For the text-containing cell, return its midpoint in (X, Y) coordinate format. 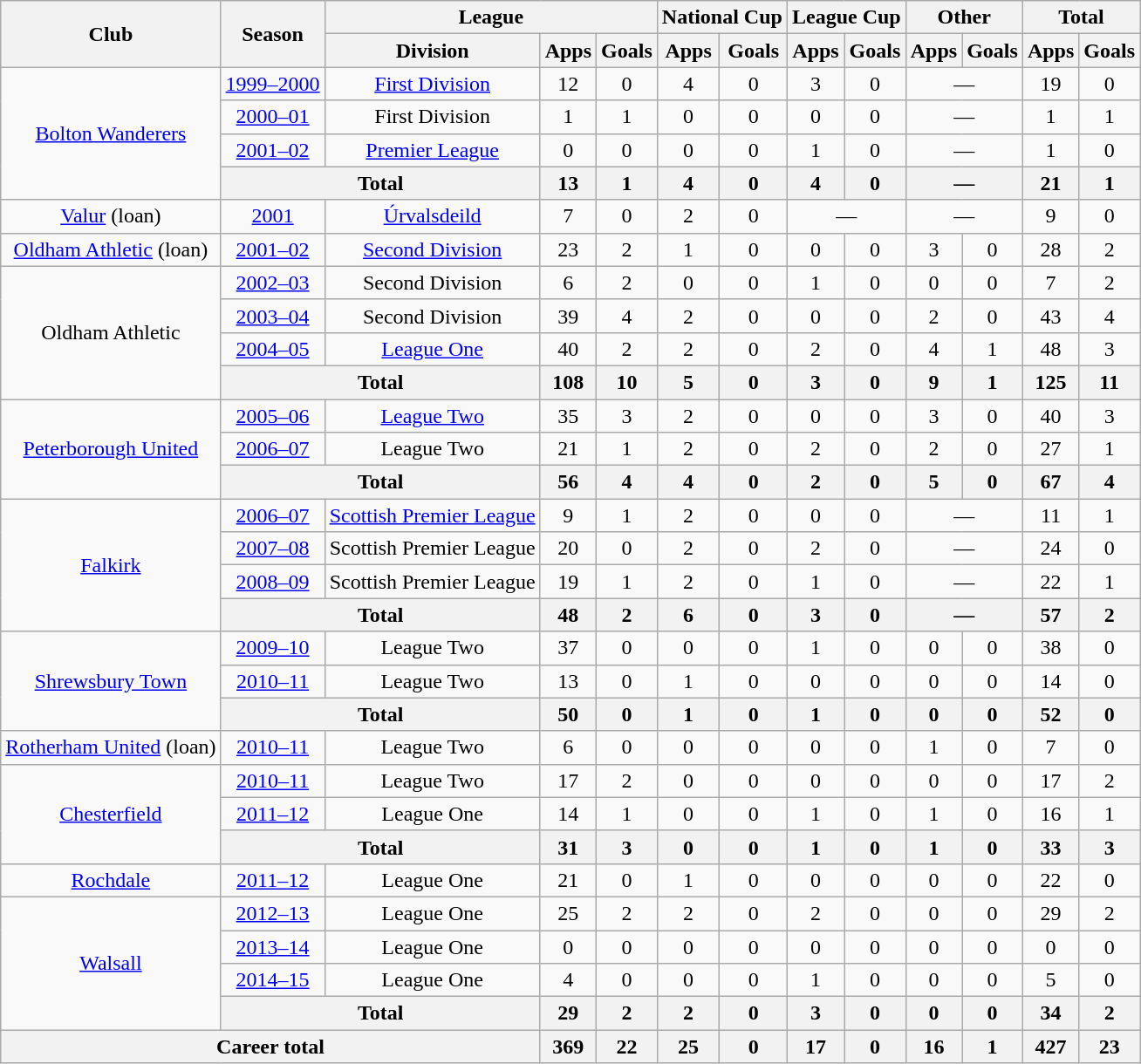
39 (568, 316)
Úrvalsdeild (433, 216)
1999–2000 (272, 84)
Bolton Wanderers (111, 133)
2001 (272, 216)
Rotherham United (loan) (111, 747)
Division (433, 51)
43 (1050, 316)
Rochdale (111, 880)
12 (568, 84)
League (490, 17)
34 (1050, 1013)
Chesterfield (111, 814)
National Cup (722, 17)
Shrewsbury Town (111, 681)
Career total (270, 1047)
2003–04 (272, 316)
2008–09 (272, 582)
Falkirk (111, 565)
Oldham Athletic (loan) (111, 249)
2013–14 (272, 946)
Oldham Athletic (111, 332)
Premier League (433, 150)
2004–05 (272, 349)
Peterborough United (111, 449)
20 (568, 549)
52 (1050, 714)
67 (1050, 482)
Club (111, 34)
427 (1050, 1047)
2000–01 (272, 117)
31 (568, 847)
10 (627, 382)
57 (1050, 615)
37 (568, 648)
125 (1050, 382)
Other (964, 17)
Season (272, 34)
24 (1050, 549)
38 (1050, 648)
27 (1050, 449)
2012–13 (272, 913)
2005–06 (272, 416)
35 (568, 416)
2009–10 (272, 648)
Walsall (111, 963)
56 (568, 482)
108 (568, 382)
28 (1050, 249)
369 (568, 1047)
League Cup (846, 17)
2014–15 (272, 980)
50 (568, 714)
Valur (loan) (111, 216)
33 (1050, 847)
2007–08 (272, 549)
2002–03 (272, 283)
